Pinpoint the cell where the given text exists, returning its [X, Y] midpoint coordinate. 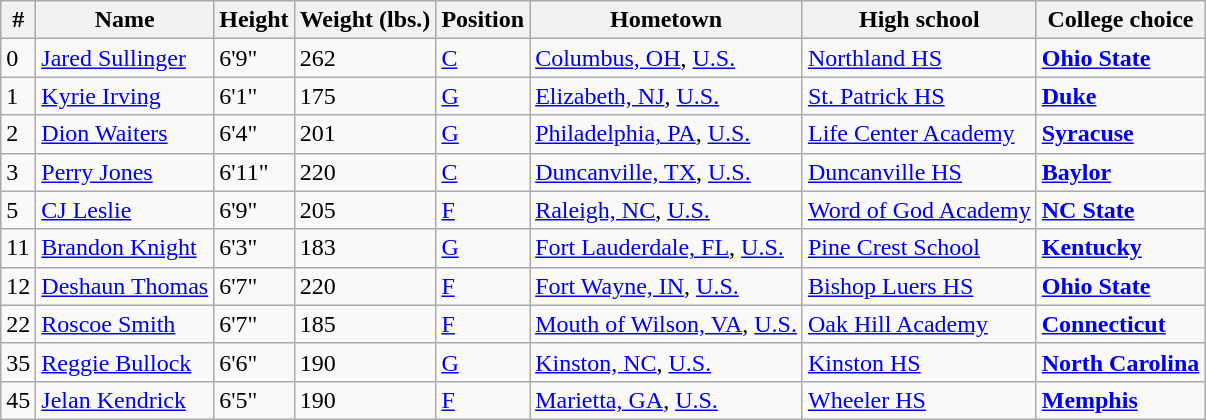
185 [365, 324]
Duncanville HS [919, 172]
262 [365, 58]
201 [365, 134]
High school [919, 20]
22 [18, 324]
Kyrie Irving [125, 96]
Pine Crest School [919, 248]
205 [365, 210]
Fort Wayne, IN, U.S. [666, 286]
Elizabeth, NJ, U.S. [666, 96]
CJ Leslie [125, 210]
St. Patrick HS [919, 96]
Mouth of Wilson, VA, U.S. [666, 324]
Position [483, 20]
Height [254, 20]
Philadelphia, PA, U.S. [666, 134]
Kentucky [1120, 248]
North Carolina [1120, 362]
Jelan Kendrick [125, 400]
NC State [1120, 210]
Kinston HS [919, 362]
6'5" [254, 400]
11 [18, 248]
6'11" [254, 172]
6'6" [254, 362]
Kinston, NC, U.S. [666, 362]
6'3" [254, 248]
35 [18, 362]
Duke [1120, 96]
Name [125, 20]
175 [365, 96]
Baylor [1120, 172]
2 [18, 134]
Connecticut [1120, 324]
Syracuse [1120, 134]
Roscoe Smith [125, 324]
45 [18, 400]
6'1" [254, 96]
Reggie Bullock [125, 362]
Dion Waiters [125, 134]
Columbus, OH, U.S. [666, 58]
6'4" [254, 134]
Deshaun Thomas [125, 286]
College choice [1120, 20]
5 [18, 210]
Brandon Knight [125, 248]
Perry Jones [125, 172]
Memphis [1120, 400]
Jared Sullinger [125, 58]
Duncanville, TX, U.S. [666, 172]
# [18, 20]
Marietta, GA, U.S. [666, 400]
Word of God Academy [919, 210]
Weight (lbs.) [365, 20]
0 [18, 58]
3 [18, 172]
1 [18, 96]
Wheeler HS [919, 400]
12 [18, 286]
Oak Hill Academy [919, 324]
183 [365, 248]
Northland HS [919, 58]
Life Center Academy [919, 134]
Hometown [666, 20]
Raleigh, NC, U.S. [666, 210]
Bishop Luers HS [919, 286]
Fort Lauderdale, FL, U.S. [666, 248]
